From the cell containing the given text, extract its center point as (x, y) coordinate. 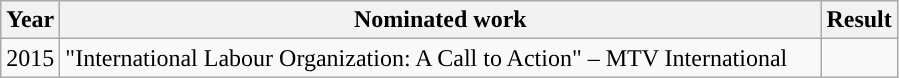
Year (30, 20)
"International Labour Organization: A Call to Action" – MTV International (440, 58)
Nominated work (440, 20)
Result (859, 20)
2015 (30, 58)
